Output the (x, y) coordinate of the center of the cell containing the given text.  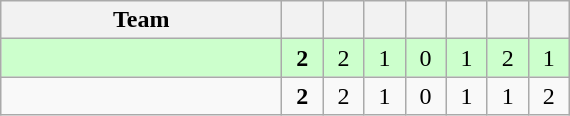
Team (142, 20)
